For the text-containing cell, return its midpoint in [X, Y] coordinate format. 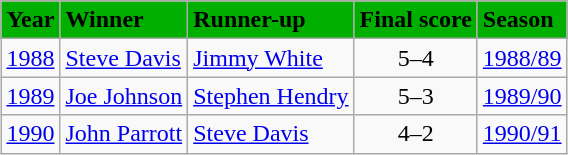
Season [522, 20]
Joe Johnson [124, 96]
1990/91 [522, 134]
4–2 [416, 134]
1988 [30, 58]
Runner-up [271, 20]
1990 [30, 134]
Winner [124, 20]
1989/90 [522, 96]
5–3 [416, 96]
Jimmy White [271, 58]
Year [30, 20]
1989 [30, 96]
1988/89 [522, 58]
Stephen Hendry [271, 96]
5–4 [416, 58]
Final score [416, 20]
John Parrott [124, 134]
